From the cell containing the given text, extract its center point as (x, y) coordinate. 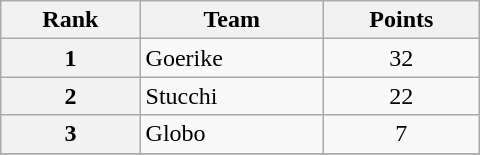
Points (401, 20)
22 (401, 96)
1 (70, 58)
Team (232, 20)
3 (70, 134)
Globo (232, 134)
32 (401, 58)
7 (401, 134)
Rank (70, 20)
Stucchi (232, 96)
2 (70, 96)
Goerike (232, 58)
